Return (X, Y) of the center of cell containing provided text 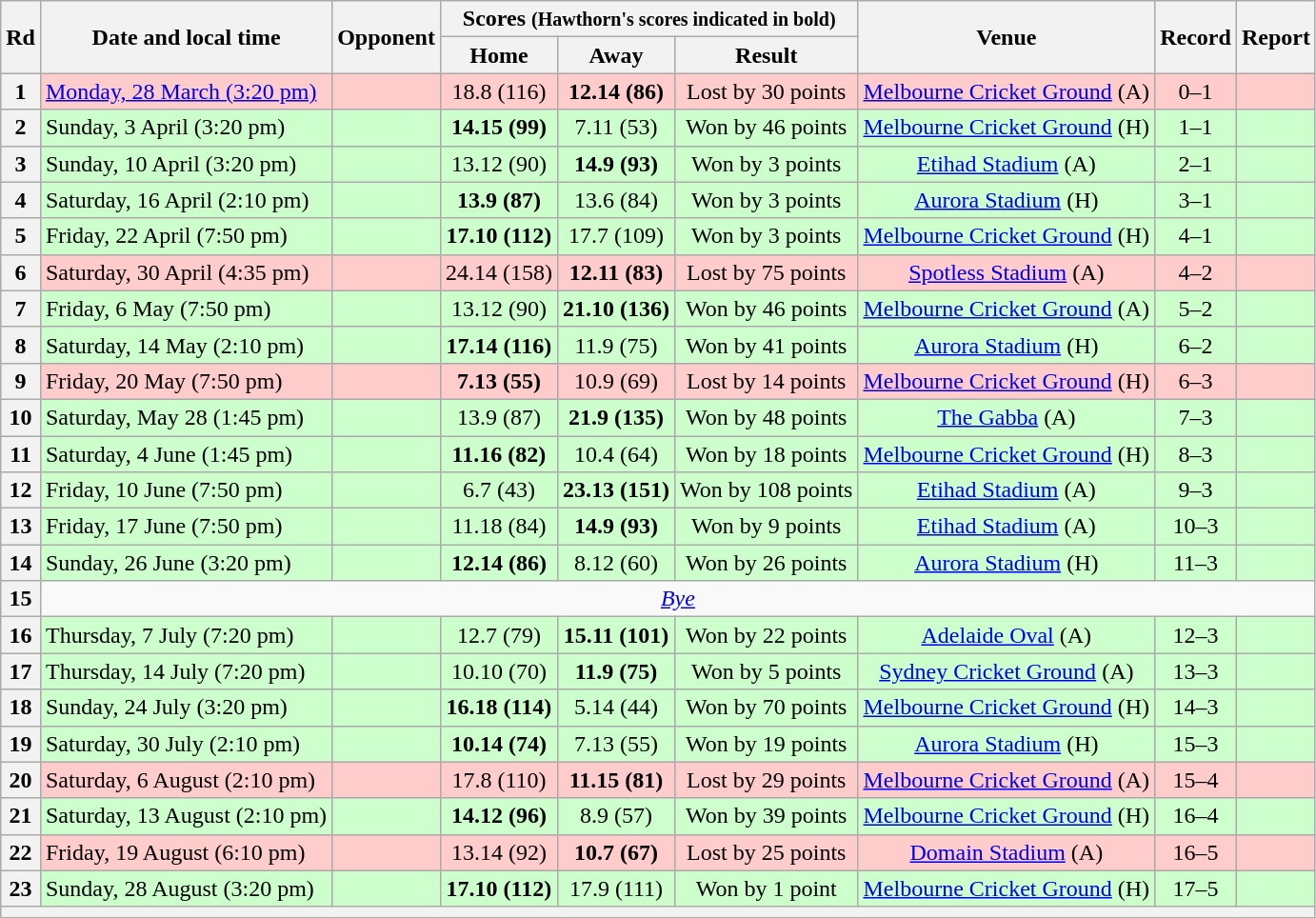
21 (21, 816)
8 (21, 345)
Won by 108 points (767, 490)
Thursday, 14 July (7:20 pm) (186, 671)
Won by 5 points (767, 671)
3–1 (1196, 200)
Venue (1007, 37)
8.12 (60) (615, 563)
Sunday, 28 August (3:20 pm) (186, 888)
10.14 (74) (499, 744)
18 (21, 708)
1 (21, 91)
Away (615, 55)
Lost by 30 points (767, 91)
5.14 (44) (615, 708)
Sunday, 24 July (3:20 pm) (186, 708)
Saturday, 16 April (2:10 pm) (186, 200)
Friday, 6 May (7:50 pm) (186, 309)
Friday, 17 June (7:50 pm) (186, 527)
Friday, 22 April (7:50 pm) (186, 236)
Won by 26 points (767, 563)
5–2 (1196, 309)
0–1 (1196, 91)
Won by 22 points (767, 635)
10–3 (1196, 527)
7–3 (1196, 417)
Rd (21, 37)
Lost by 14 points (767, 381)
Scores (Hawthorn's scores indicated in bold) (649, 19)
17–5 (1196, 888)
14.12 (96) (499, 816)
17.8 (110) (499, 780)
Lost by 75 points (767, 272)
Home (499, 55)
The Gabba (A) (1007, 417)
12–3 (1196, 635)
14.15 (99) (499, 128)
Saturday, 14 May (2:10 pm) (186, 345)
6.7 (43) (499, 490)
2–1 (1196, 164)
2 (21, 128)
11 (21, 454)
15.11 (101) (615, 635)
23.13 (151) (615, 490)
Sydney Cricket Ground (A) (1007, 671)
Domain Stadium (A) (1007, 852)
Opponent (387, 37)
13.14 (92) (499, 852)
Won by 18 points (767, 454)
Result (767, 55)
15–4 (1196, 780)
6–2 (1196, 345)
7.11 (53) (615, 128)
24.14 (158) (499, 272)
14–3 (1196, 708)
Lost by 25 points (767, 852)
10.9 (69) (615, 381)
Sunday, 26 June (3:20 pm) (186, 563)
Won by 41 points (767, 345)
10 (21, 417)
Won by 19 points (767, 744)
9 (21, 381)
17.14 (116) (499, 345)
4–2 (1196, 272)
Won by 1 point (767, 888)
Saturday, 4 June (1:45 pm) (186, 454)
Sunday, 3 April (3:20 pm) (186, 128)
12.11 (83) (615, 272)
1–1 (1196, 128)
10.7 (67) (615, 852)
16–5 (1196, 852)
Friday, 19 August (6:10 pm) (186, 852)
18.8 (116) (499, 91)
Spotless Stadium (A) (1007, 272)
Saturday, 30 April (4:35 pm) (186, 272)
10.4 (64) (615, 454)
6–3 (1196, 381)
12.7 (79) (499, 635)
11–3 (1196, 563)
Won by 70 points (767, 708)
Won by 48 points (767, 417)
19 (21, 744)
Adelaide Oval (A) (1007, 635)
Won by 39 points (767, 816)
16.18 (114) (499, 708)
17.9 (111) (615, 888)
Sunday, 10 April (3:20 pm) (186, 164)
8–3 (1196, 454)
5 (21, 236)
Bye (678, 599)
17.7 (109) (615, 236)
17 (21, 671)
Friday, 10 June (7:50 pm) (186, 490)
13.6 (84) (615, 200)
10.10 (70) (499, 671)
3 (21, 164)
Friday, 20 May (7:50 pm) (186, 381)
23 (21, 888)
Record (1196, 37)
6 (21, 272)
13–3 (1196, 671)
16–4 (1196, 816)
15–3 (1196, 744)
16 (21, 635)
Won by 9 points (767, 527)
7 (21, 309)
13 (21, 527)
4–1 (1196, 236)
12 (21, 490)
4 (21, 200)
14 (21, 563)
22 (21, 852)
11.15 (81) (615, 780)
21.10 (136) (615, 309)
Saturday, 13 August (2:10 pm) (186, 816)
Monday, 28 March (3:20 pm) (186, 91)
15 (21, 599)
Saturday, 6 August (2:10 pm) (186, 780)
Saturday, May 28 (1:45 pm) (186, 417)
11.18 (84) (499, 527)
Thursday, 7 July (7:20 pm) (186, 635)
20 (21, 780)
Report (1276, 37)
11.16 (82) (499, 454)
8.9 (57) (615, 816)
Date and local time (186, 37)
9–3 (1196, 490)
21.9 (135) (615, 417)
Saturday, 30 July (2:10 pm) (186, 744)
Lost by 29 points (767, 780)
